Determine the (X, Y) coordinate at the center of the cell enclosing the given text.  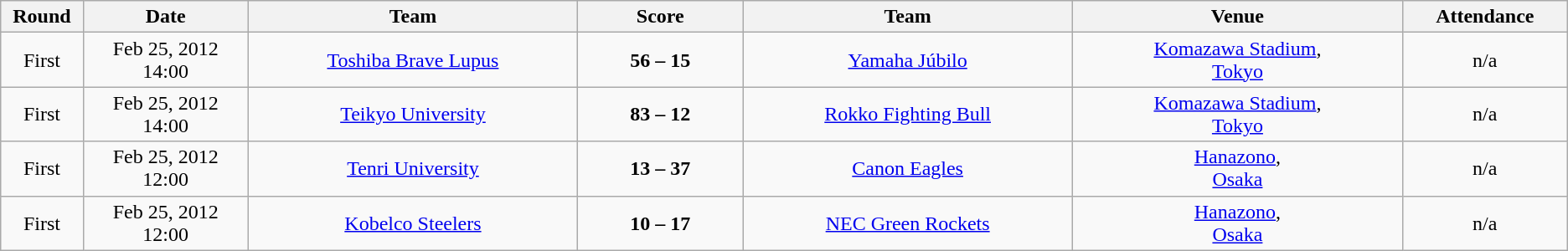
NEC Green Rockets (908, 223)
13 – 37 (660, 169)
Teikyo University (413, 114)
Yamaha Júbilo (908, 60)
10 – 17 (660, 223)
Attendance (1484, 17)
Round (42, 17)
Kobelco Steelers (413, 223)
Date (166, 17)
Canon Eagles (908, 169)
56 – 15 (660, 60)
Score (660, 17)
Rokko Fighting Bull (908, 114)
83 – 12 (660, 114)
Venue (1238, 17)
Toshiba Brave Lupus (413, 60)
Tenri University (413, 169)
